Capture the cell that displays the provided text and extract its (x, y) central coordinate. 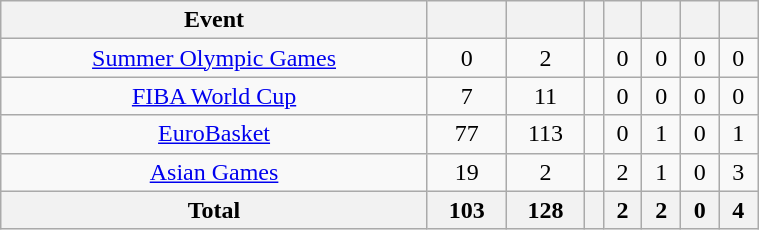
7 (466, 96)
11 (546, 96)
4 (738, 210)
77 (466, 134)
103 (466, 210)
FIBA World Cup (214, 96)
3 (738, 172)
113 (546, 134)
Event (214, 20)
128 (546, 210)
Total (214, 210)
Summer Olympic Games (214, 58)
19 (466, 172)
Asian Games (214, 172)
EuroBasket (214, 134)
